Return the [X, Y] coordinate for the center point of the cell that contains the specified text.  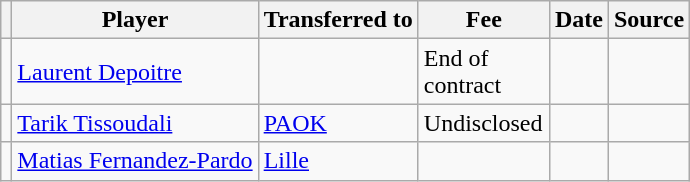
End of contract [484, 72]
Player [135, 20]
Date [578, 20]
PAOK [338, 123]
Laurent Depoitre [135, 72]
Tarik Tissoudali [135, 123]
Matias Fernandez-Pardo [135, 161]
Undisclosed [484, 123]
Transferred to [338, 20]
Source [648, 20]
Lille [338, 161]
Fee [484, 20]
